Identify which cell holds the provided text, then report its [X, Y] central coordinate. 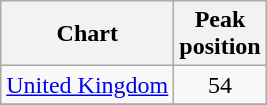
United Kingdom [88, 85]
Peakposition [220, 34]
54 [220, 85]
Chart [88, 34]
